Capture the cell that displays the provided text and extract its (X, Y) central coordinate. 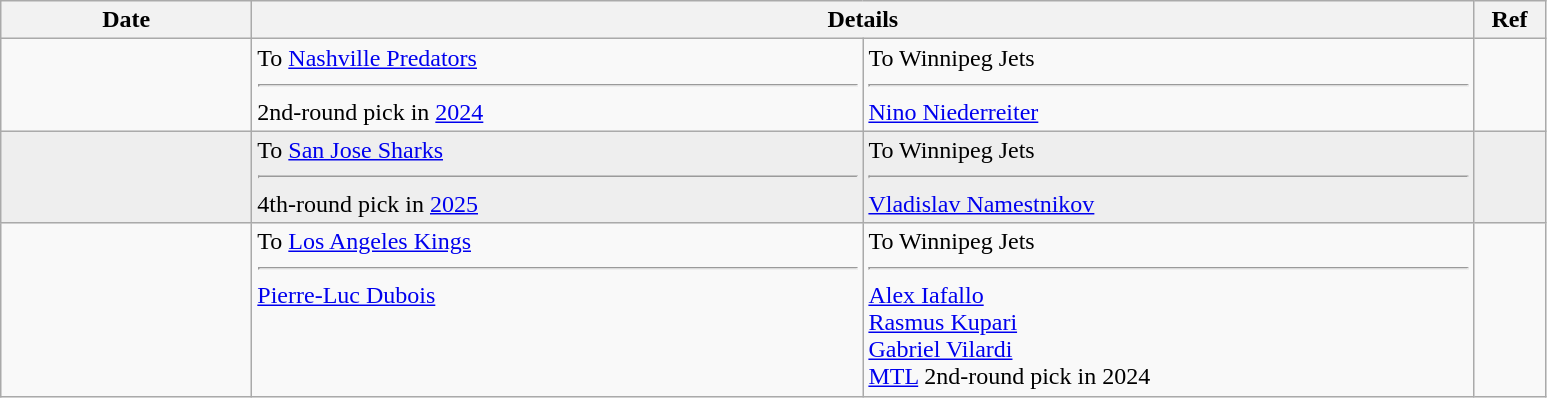
To Los Angeles KingsPierre-Luc Dubois (558, 310)
To San Jose Sharks4th-round pick in 2025 (558, 177)
Details (863, 20)
To Winnipeg JetsAlex IafalloRasmus KupariGabriel VilardiMTL 2nd-round pick in 2024 (1168, 310)
To Winnipeg JetsNino Niederreiter (1168, 85)
Ref (1510, 20)
To Winnipeg JetsVladislav Namestnikov (1168, 177)
Date (126, 20)
To Nashville Predators2nd-round pick in 2024 (558, 85)
